Extract the (X, Y) coordinate from the center of the cell holding the provided text.  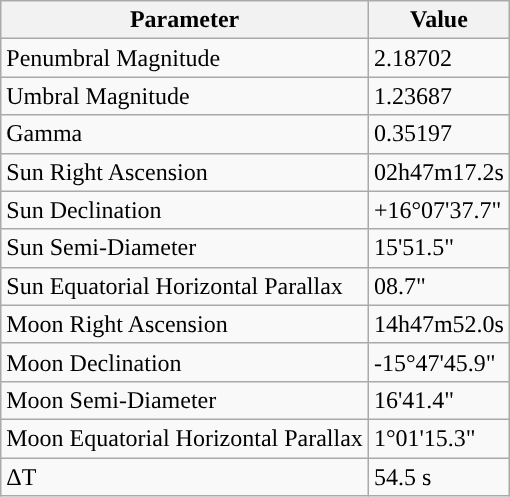
Value (438, 20)
+16°07'37.7" (438, 210)
Moon Equatorial Horizontal Parallax (185, 438)
1.23687 (438, 96)
Sun Equatorial Horizontal Parallax (185, 286)
16'41.4" (438, 400)
Moon Semi-Diameter (185, 400)
ΔT (185, 477)
54.5 s (438, 477)
-15°47'45.9" (438, 362)
1°01'15.3" (438, 438)
15'51.5" (438, 248)
Sun Declination (185, 210)
Umbral Magnitude (185, 96)
Sun Semi-Diameter (185, 248)
Moon Declination (185, 362)
Sun Right Ascension (185, 172)
Moon Right Ascension (185, 324)
Penumbral Magnitude (185, 58)
08.7" (438, 286)
0.35197 (438, 134)
14h47m52.0s (438, 324)
Gamma (185, 134)
Parameter (185, 20)
02h47m17.2s (438, 172)
2.18702 (438, 58)
